Detect which cell encompasses the target text, then output its (x, y) center coordinate. 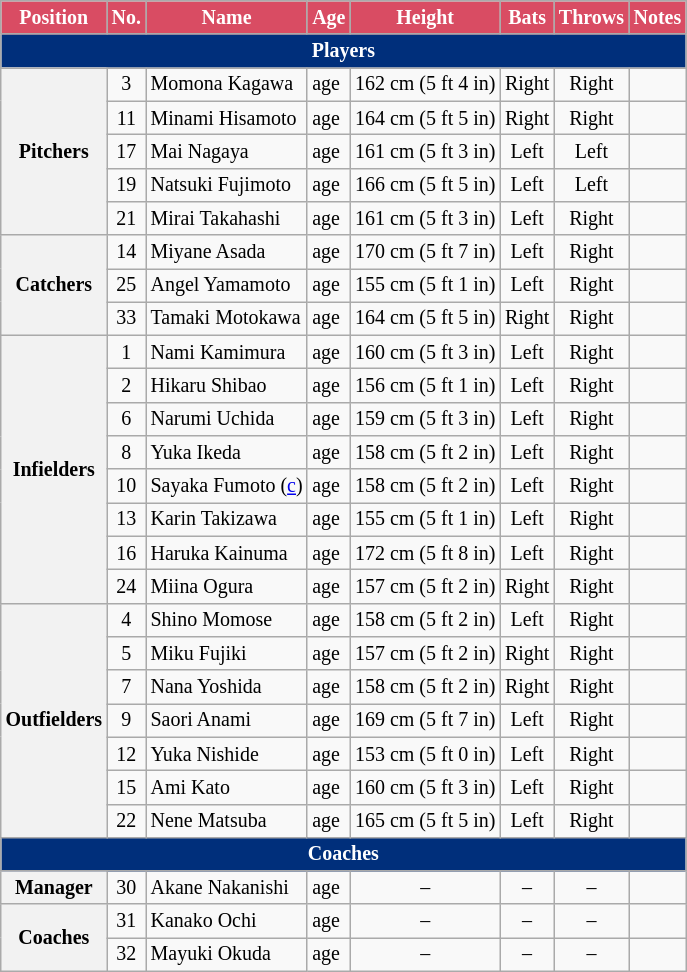
Yuka Ikeda (227, 452)
31 (126, 922)
Momona Kagawa (227, 84)
Miku Fujiki (227, 654)
169 cm (5 ft 7 in) (425, 720)
Notes (658, 18)
Bats (527, 18)
25 (126, 286)
14 (126, 252)
Narumi Uchida (227, 420)
Manager (54, 888)
Nana Yoshida (227, 686)
Shino Momose (227, 620)
Height (425, 18)
6 (126, 420)
172 cm (5 ft 8 in) (425, 554)
Yuka Nishide (227, 754)
Minami Hisamoto (227, 118)
Mayuki Okuda (227, 954)
16 (126, 554)
Ami Kato (227, 788)
32 (126, 954)
166 cm (5 ft 5 in) (425, 184)
Angel Yamamoto (227, 286)
24 (126, 586)
15 (126, 788)
9 (126, 720)
Kanako Ochi (227, 922)
21 (126, 218)
13 (126, 520)
Name (227, 18)
Natsuki Fujimoto (227, 184)
Outfielders (54, 721)
Nene Matsuba (227, 820)
Players (344, 52)
Hikaru Shibao (227, 386)
Mirai Takahashi (227, 218)
12 (126, 754)
10 (126, 486)
Sayaka Fumoto (c) (227, 486)
Haruka Kainuma (227, 554)
162 cm (5 ft 4 in) (425, 84)
3 (126, 84)
Catchers (54, 285)
No. (126, 18)
1 (126, 352)
8 (126, 452)
Akane Nakanishi (227, 888)
5 (126, 654)
33 (126, 318)
11 (126, 118)
Tamaki Motokawa (227, 318)
Age (328, 18)
Karin Takizawa (227, 520)
159 cm (5 ft 3 in) (425, 420)
Nami Kamimura (227, 352)
153 cm (5 ft 0 in) (425, 754)
Position (54, 18)
17 (126, 152)
30 (126, 888)
Mai Nagaya (227, 152)
22 (126, 820)
Saori Anami (227, 720)
170 cm (5 ft 7 in) (425, 252)
19 (126, 184)
Pitchers (54, 152)
4 (126, 620)
156 cm (5 ft 1 in) (425, 386)
Infielders (54, 470)
7 (126, 686)
Miyane Asada (227, 252)
165 cm (5 ft 5 in) (425, 820)
2 (126, 386)
Miina Ogura (227, 586)
Throws (592, 18)
